Determine the [X, Y] coordinate at the center of the cell enclosing the given text.  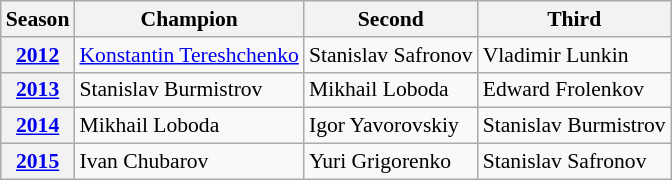
Vladimir Lunkin [574, 55]
Second [391, 19]
Ivan Chubarov [188, 162]
Season [38, 19]
Igor Yavorovskiy [391, 126]
Konstantin Tereshchenko [188, 55]
Edward Frolenkov [574, 90]
Champion [188, 19]
Third [574, 19]
2015 [38, 162]
2014 [38, 126]
2012 [38, 55]
Yuri Grigorenko [391, 162]
2013 [38, 90]
